Pinpoint the cell where the given text exists, returning its [x, y] midpoint coordinate. 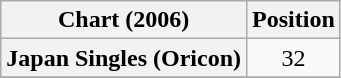
Position [294, 20]
32 [294, 58]
Chart (2006) [124, 20]
Japan Singles (Oricon) [124, 58]
